Identify which cell holds the provided text, then report its (X, Y) central coordinate. 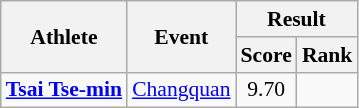
Rank (328, 55)
Score (266, 55)
Result (297, 19)
Athlete (64, 36)
9.70 (266, 90)
Changquan (181, 90)
Event (181, 36)
Tsai Tse-min (64, 90)
